Search for the cell housing the specified text and yield its (x, y) center coordinate. 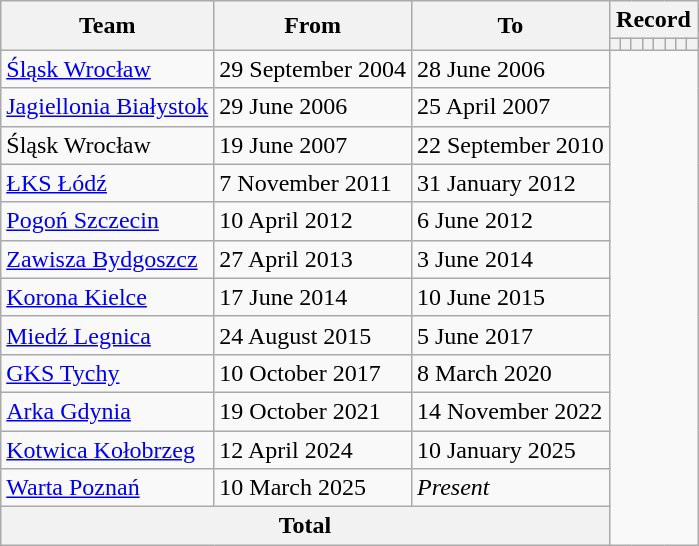
10 April 2012 (313, 221)
5 June 2017 (510, 335)
Pogoń Szczecin (108, 221)
To (510, 26)
12 April 2024 (313, 449)
Team (108, 26)
Korona Kielce (108, 297)
29 September 2004 (313, 69)
6 June 2012 (510, 221)
28 June 2006 (510, 69)
10 June 2015 (510, 297)
GKS Tychy (108, 373)
10 October 2017 (313, 373)
From (313, 26)
19 October 2021 (313, 411)
17 June 2014 (313, 297)
22 September 2010 (510, 145)
29 June 2006 (313, 107)
31 January 2012 (510, 183)
14 November 2022 (510, 411)
27 April 2013 (313, 259)
Warta Poznań (108, 488)
Zawisza Bydgoszcz (108, 259)
24 August 2015 (313, 335)
Total (305, 526)
Miedź Legnica (108, 335)
25 April 2007 (510, 107)
ŁKS Łódź (108, 183)
7 November 2011 (313, 183)
Record (653, 20)
10 March 2025 (313, 488)
8 March 2020 (510, 373)
Arka Gdynia (108, 411)
Jagiellonia Białystok (108, 107)
19 June 2007 (313, 145)
3 June 2014 (510, 259)
Present (510, 488)
Kotwica Kołobrzeg (108, 449)
10 January 2025 (510, 449)
